Find where the given text appears and provide that cell's center as [X, Y] coordinate. 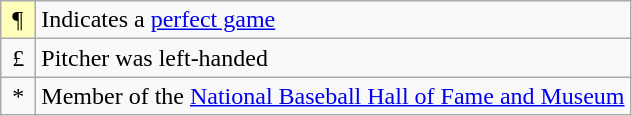
£ [18, 58]
¶ [18, 20]
Indicates a perfect game [333, 20]
Pitcher was left-handed [333, 58]
* [18, 96]
Member of the National Baseball Hall of Fame and Museum [333, 96]
